Extract the [X, Y] coordinate from the center of the cell holding the provided text.  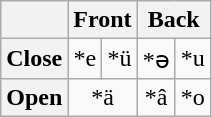
Open [34, 97]
*ä [102, 97]
*u [192, 59]
*ə [156, 59]
*ü [120, 59]
Back [174, 20]
*e [85, 59]
Close [34, 59]
*â [156, 97]
*o [192, 97]
Front [102, 20]
